From the cell containing the given text, extract its center point as (x, y) coordinate. 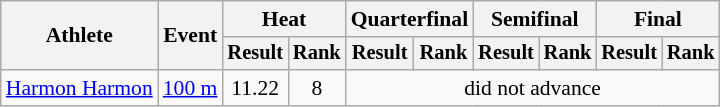
Event (190, 36)
Final (658, 19)
did not advance (533, 88)
11.22 (255, 88)
100 m (190, 88)
Harmon Harmon (80, 88)
Athlete (80, 36)
Heat (284, 19)
Quarterfinal (410, 19)
8 (317, 88)
Semifinal (534, 19)
